Extract the [X, Y] coordinate from the center of the cell holding the provided text.  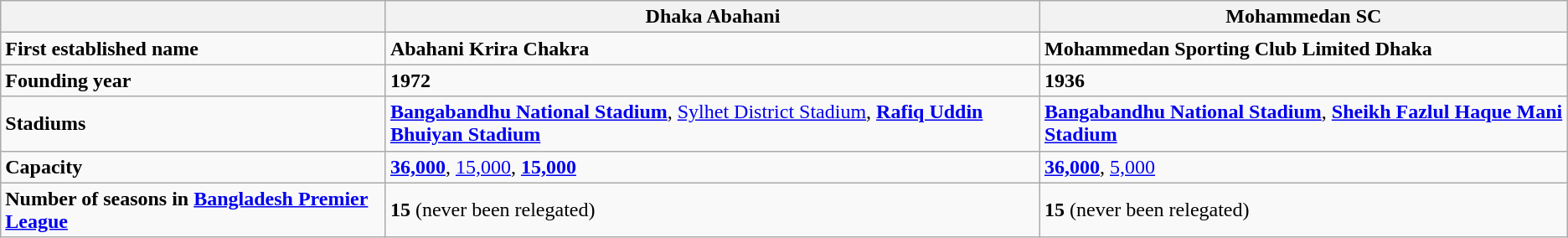
Mohammedan Sporting Club Limited Dhaka [1303, 49]
Mohammedan SC [1303, 17]
Abahani Krira Chakra [712, 49]
1936 [1303, 80]
36,000, 5,000 [1303, 167]
Number of seasons in Bangladesh Premier League [193, 210]
Stadiums [193, 124]
First established name [193, 49]
Founding year [193, 80]
Capacity [193, 167]
Bangabandhu National Stadium, Sheikh Fazlul Haque Mani Stadium [1303, 124]
1972 [712, 80]
Dhaka Abahani [712, 17]
Bangabandhu National Stadium, Sylhet District Stadium, Rafiq Uddin Bhuiyan Stadium [712, 124]
36,000, 15,000, 15,000 [712, 167]
